Scan for the cell matching the given text and deliver its [X, Y] coordinate at center. 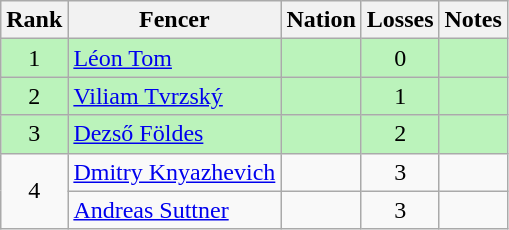
Dezső Földes [174, 134]
Losses [400, 20]
0 [400, 58]
Viliam Tvrzský [174, 96]
Léon Tom [174, 58]
Andreas Suttner [174, 210]
Fencer [174, 20]
Dmitry Knyazhevich [174, 172]
4 [34, 191]
Rank [34, 20]
Notes [473, 20]
Nation [321, 20]
